Identify which cell holds the provided text, then report its [x, y] central coordinate. 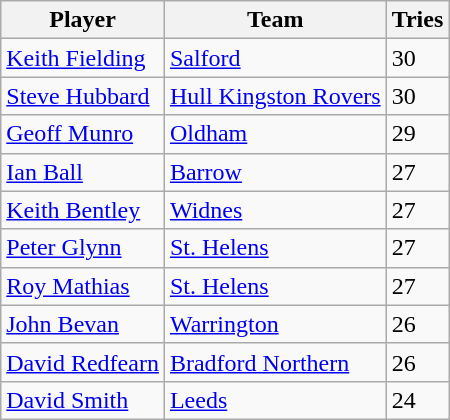
Salford [275, 58]
Leeds [275, 400]
Player [83, 20]
Keith Bentley [83, 210]
Keith Fielding [83, 58]
Widnes [275, 210]
Hull Kingston Rovers [275, 96]
Warrington [275, 324]
David Redfearn [83, 362]
Steve Hubbard [83, 96]
Tries [418, 20]
Bradford Northern [275, 362]
Oldham [275, 134]
John Bevan [83, 324]
Roy Mathias [83, 286]
Team [275, 20]
24 [418, 400]
29 [418, 134]
Geoff Munro [83, 134]
Peter Glynn [83, 248]
Barrow [275, 172]
David Smith [83, 400]
Ian Ball [83, 172]
